Search for the cell housing the specified text and yield its [x, y] center coordinate. 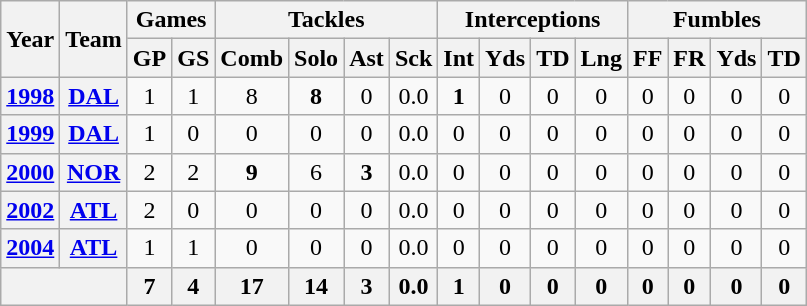
2002 [30, 210]
6 [316, 172]
Int [459, 58]
FF [647, 58]
Sck [413, 58]
7 [149, 286]
Comb [252, 58]
Ast [367, 58]
1999 [30, 134]
17 [252, 286]
Solo [316, 58]
GS [194, 58]
Tackles [326, 20]
2004 [30, 248]
NOR [94, 172]
2000 [30, 172]
14 [316, 286]
9 [252, 172]
1998 [30, 96]
Fumbles [716, 20]
Games [170, 20]
FR [690, 58]
Year [30, 39]
Lng [601, 58]
Team [94, 39]
Interceptions [533, 20]
GP [149, 58]
4 [194, 286]
